For the text-containing cell, return its midpoint in [x, y] coordinate format. 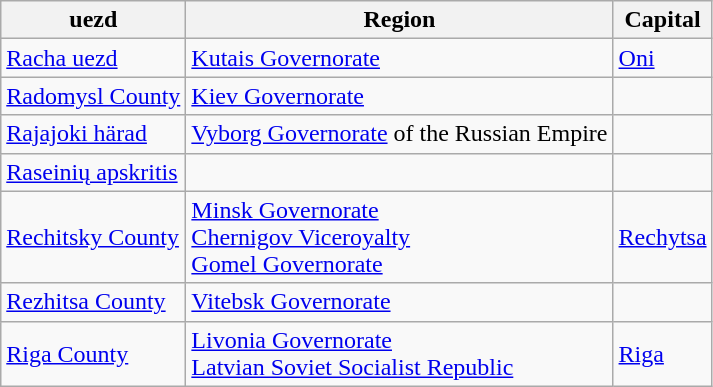
Raseinių apskritis [94, 172]
uezd [94, 20]
Riga County [94, 354]
Kiev Governorate [400, 96]
Oni [662, 58]
Racha uezd [94, 58]
Rezhitsa County [94, 302]
Livonia GovernorateLatvian Soviet Socialist Republic [400, 354]
Region [400, 20]
Riga [662, 354]
Rajajoki härad [94, 134]
Minsk GovernorateChernigov ViceroyaltyGomel Governorate [400, 237]
Kutais Governorate [400, 58]
Vitebsk Governorate [400, 302]
Radomysl County [94, 96]
Rechitsky County [94, 237]
Rechytsa [662, 237]
Vyborg Governorate of the Russian Empire [400, 134]
Capital [662, 20]
